Locate the cell with the specified text and output its (X, Y) center coordinate. 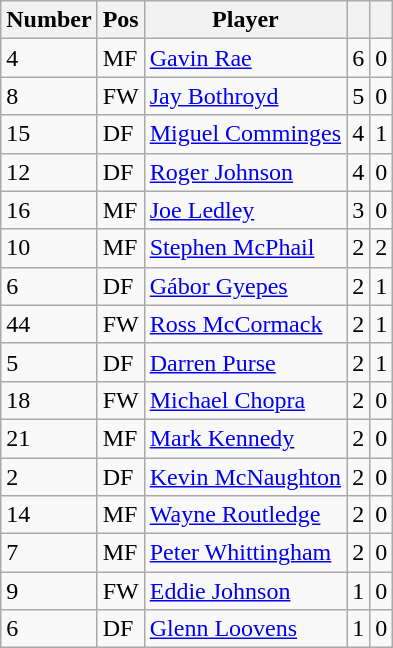
16 (49, 210)
Pos (120, 20)
Miguel Comminges (245, 134)
Michael Chopra (245, 400)
Number (49, 20)
9 (49, 591)
Darren Purse (245, 362)
3 (358, 210)
7 (49, 553)
18 (49, 400)
14 (49, 515)
Kevin McNaughton (245, 477)
15 (49, 134)
Mark Kennedy (245, 438)
8 (49, 96)
Gábor Gyepes (245, 286)
Stephen McPhail (245, 248)
44 (49, 324)
Ross McCormack (245, 324)
Roger Johnson (245, 172)
21 (49, 438)
Jay Bothroyd (245, 96)
Peter Whittingham (245, 553)
10 (49, 248)
Eddie Johnson (245, 591)
Player (245, 20)
Joe Ledley (245, 210)
Wayne Routledge (245, 515)
Glenn Loovens (245, 629)
12 (49, 172)
Gavin Rae (245, 58)
